Locate the cell with the specified text and output its (x, y) center coordinate. 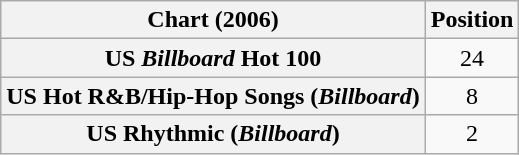
24 (472, 58)
8 (472, 96)
US Rhythmic (Billboard) (213, 134)
US Billboard Hot 100 (213, 58)
2 (472, 134)
US Hot R&B/Hip-Hop Songs (Billboard) (213, 96)
Position (472, 20)
Chart (2006) (213, 20)
